Return the (X, Y) coordinate for the center point of the cell that contains the specified text.  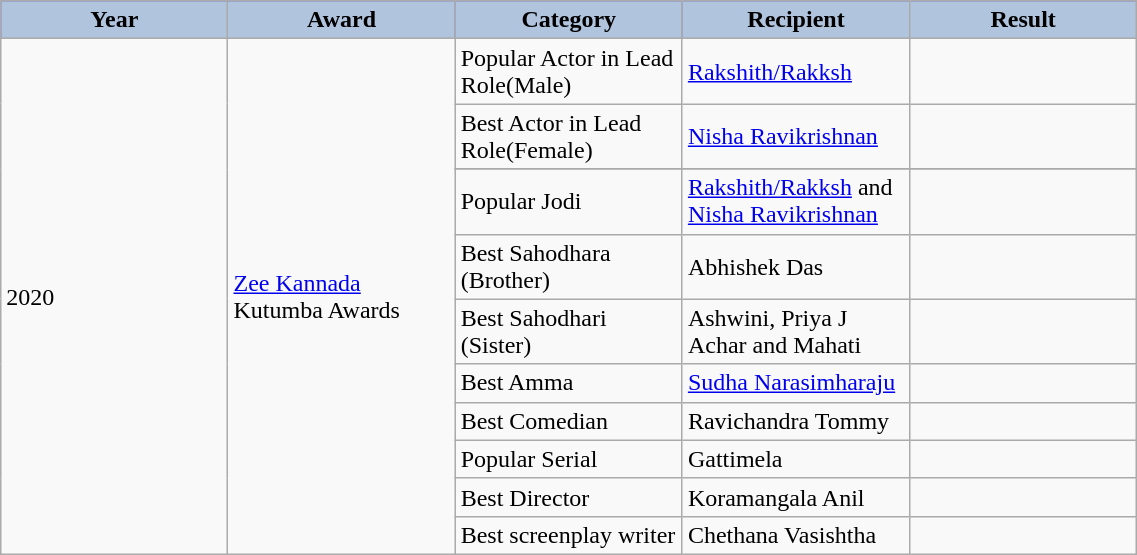
Best Amma (568, 383)
Rakshith/Rakksh (796, 72)
Best Sahodhara (Brother) (568, 266)
Abhishek Das (796, 266)
Popular Actor in Lead Role(Male) (568, 72)
Koramangala Anil (796, 497)
Zee Kannada Kutumba Awards (342, 297)
Best screenplay writer (568, 535)
Chethana Vasishtha (796, 535)
Best Director (568, 497)
Ravichandra Tommy (796, 421)
Gattimela (796, 459)
Rakshith/Rakksh and Nisha Ravikrishnan (796, 202)
Year (114, 20)
Recipient (796, 20)
Popular Serial (568, 459)
Best Actor in Lead Role(Female) (568, 136)
Nisha Ravikrishnan (796, 136)
Ashwini, Priya J Achar and Mahati (796, 332)
Popular Jodi (568, 202)
Best Sahodhari (Sister) (568, 332)
Award (342, 20)
Best Comedian (568, 421)
Category (568, 20)
Result (1024, 20)
Sudha Narasimharaju (796, 383)
2020 (114, 297)
